Scan for the cell matching the given text and deliver its (x, y) coordinate at center. 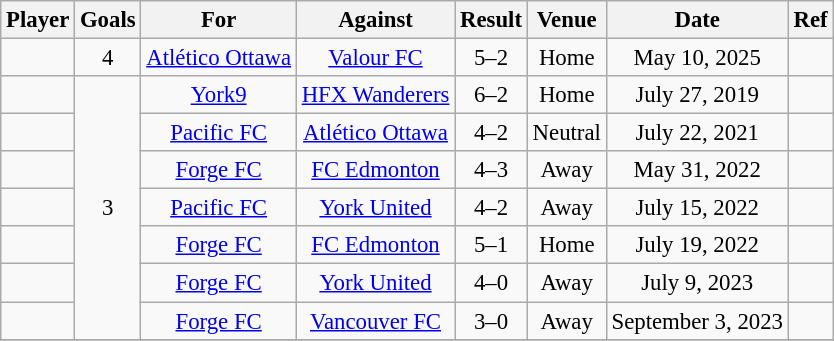
4–3 (492, 170)
For (218, 20)
July 15, 2022 (697, 208)
September 3, 2023 (697, 321)
5–2 (492, 58)
6–2 (492, 95)
May 10, 2025 (697, 58)
4–0 (492, 283)
5–1 (492, 245)
HFX Wanderers (375, 95)
May 31, 2022 (697, 170)
July 22, 2021 (697, 133)
3 (108, 208)
4 (108, 58)
July 9, 2023 (697, 283)
July 19, 2022 (697, 245)
July 27, 2019 (697, 95)
Valour FC (375, 58)
Vancouver FC (375, 321)
Date (697, 20)
Venue (566, 20)
Goals (108, 20)
Ref (810, 20)
3–0 (492, 321)
Player (38, 20)
Result (492, 20)
York9 (218, 95)
Neutral (566, 133)
Against (375, 20)
